Output the [x, y] coordinate of the center of the cell containing the given text.  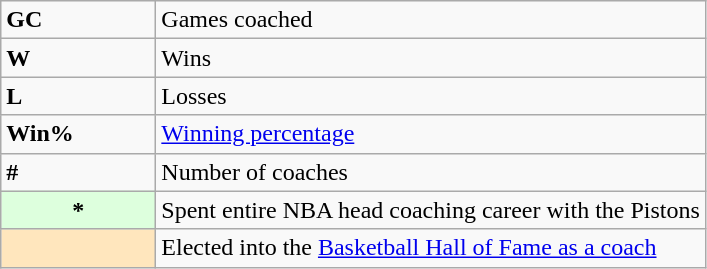
Number of coaches [431, 172]
Games coached [431, 20]
GC [78, 20]
Losses [431, 96]
W [78, 58]
# [78, 172]
Win% [78, 134]
Elected into the Basketball Hall of Fame as a coach [431, 248]
L [78, 96]
Winning percentage [431, 134]
* [78, 210]
Wins [431, 58]
Spent entire NBA head coaching career with the Pistons [431, 210]
